Capture the cell that displays the provided text and extract its [x, y] central coordinate. 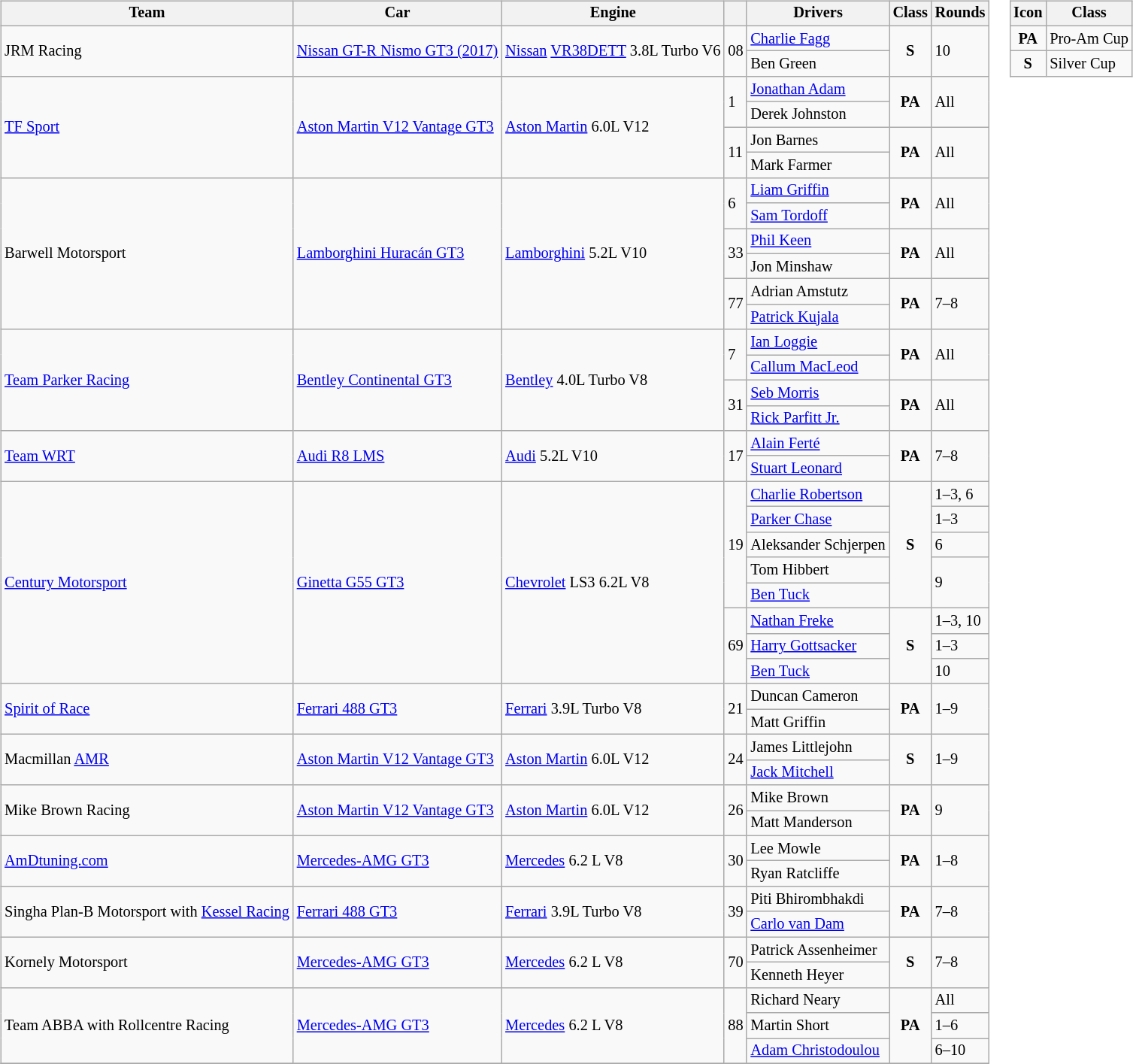
Lee Mowle [818, 848]
11 [735, 152]
21 [735, 708]
Tom Hibbert [818, 570]
Singha Plan-B Motorsport with Kessel Racing [147, 911]
Patrick Kujala [818, 317]
Charlie Robertson [818, 494]
Ben Green [818, 64]
24 [735, 759]
77 [735, 304]
31 [735, 405]
Duncan Cameron [818, 696]
Jon Minshaw [818, 266]
70 [735, 962]
Seb Morris [818, 393]
19 [735, 544]
Macmillan AMR [147, 759]
Sam Tordoff [818, 216]
Mark Farmer [818, 165]
Phil Keen [818, 241]
Kenneth Heyer [818, 975]
Ginetta G55 GT3 [397, 582]
Century Motorsport [147, 582]
Bentley Continental GT3 [397, 380]
Icon [1028, 14]
1–6 [961, 1026]
7 [735, 355]
17 [735, 456]
1–3, 6 [961, 494]
1–8 [961, 860]
Richard Neary [818, 1000]
Pro-Am Cup [1089, 38]
Harry Gottsacker [818, 646]
Parker Chase [818, 520]
Lamborghini Huracán GT3 [397, 253]
Charlie Fagg [818, 38]
Adrian Amstutz [818, 292]
Team [147, 14]
Callum MacLeod [818, 368]
Rounds [961, 14]
Liam Griffin [818, 190]
Jon Barnes [818, 140]
88 [735, 1026]
Silver Cup [1089, 64]
Jonathan Adam [818, 89]
33 [735, 254]
Ryan Ratcliffe [818, 874]
Audi R8 LMS [397, 456]
1 [735, 102]
Team Parker Racing [147, 380]
69 [735, 645]
1–3, 10 [961, 620]
AmDtuning.com [147, 860]
Matt Griffin [818, 722]
Mike Brown Racing [147, 811]
30 [735, 860]
Spirit of Race [147, 708]
Matt Manderson [818, 823]
Kornely Motorsport [147, 962]
Rick Parfitt Jr. [818, 418]
Car [397, 14]
Stuart Leonard [818, 468]
Drivers [818, 14]
Aleksander Schjerpen [818, 544]
Martin Short [818, 1026]
26 [735, 811]
Lamborghini 5.2L V10 [613, 253]
Piti Bhirombhakdi [818, 899]
Jack Mitchell [818, 772]
Barwell Motorsport [147, 253]
Bentley 4.0L Turbo V8 [613, 380]
Carlo van Dam [818, 924]
Engine [613, 14]
Team ABBA with Rollcentre Racing [147, 1026]
James Littlejohn [818, 747]
Team WRT [147, 456]
Alain Ferté [818, 444]
TF Sport [147, 128]
Adam Christodoulou [818, 1051]
Audi 5.2L V10 [613, 456]
Nissan VR38DETT 3.8L Turbo V6 [613, 51]
JRM Racing [147, 51]
Nathan Freke [818, 620]
Patrick Assenheimer [818, 950]
Nissan GT-R Nismo GT3 (2017) [397, 51]
Chevrolet LS3 6.2L V8 [613, 582]
Mike Brown [818, 798]
Derek Johnston [818, 114]
6–10 [961, 1051]
Ian Loggie [818, 342]
08 [735, 51]
39 [735, 911]
